Search for the cell housing the specified text and yield its (X, Y) center coordinate. 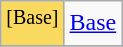
[Base] (32, 24)
Base (93, 24)
